Provide the [x, y] coordinate of the cell's center where the given text is located.  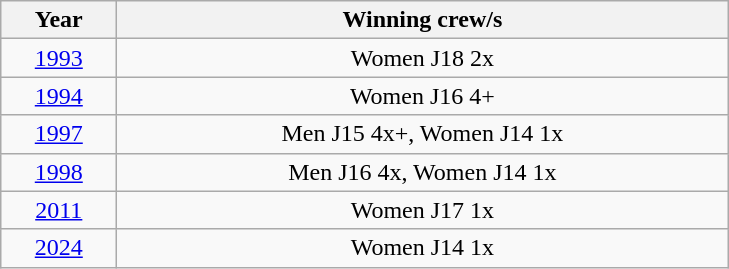
1993 [59, 58]
Year [59, 20]
Men J16 4x, Women J14 1x [422, 172]
Women J14 1x [422, 248]
Women J17 1x [422, 210]
2024 [59, 248]
1998 [59, 172]
1997 [59, 134]
Women J18 2x [422, 58]
Winning crew/s [422, 20]
Women J16 4+ [422, 96]
Men J15 4x+, Women J14 1x [422, 134]
1994 [59, 96]
2011 [59, 210]
